Pinpoint the cell where the given text exists, returning its [X, Y] midpoint coordinate. 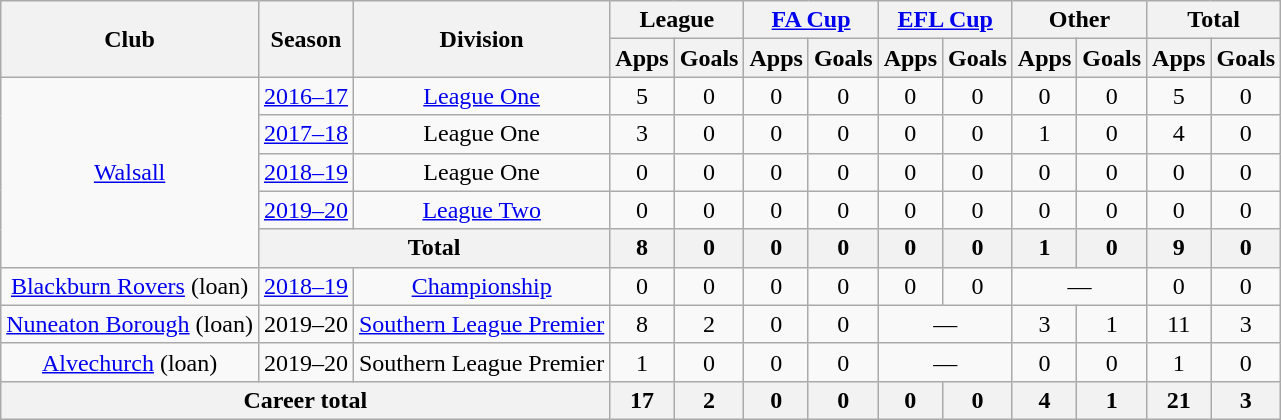
FA Cup [811, 20]
League [677, 20]
Season [306, 39]
9 [1179, 248]
EFL Cup [945, 20]
Blackburn Rovers (loan) [130, 286]
Championship [481, 286]
Walsall [130, 172]
Alvechurch (loan) [130, 362]
2017–18 [306, 134]
Career total [306, 400]
2016–17 [306, 96]
Other [1079, 20]
League Two [481, 210]
Nuneaton Borough (loan) [130, 324]
Club [130, 39]
21 [1179, 400]
11 [1179, 324]
17 [642, 400]
Division [481, 39]
